From the cell containing the given text, extract its center point as (x, y) coordinate. 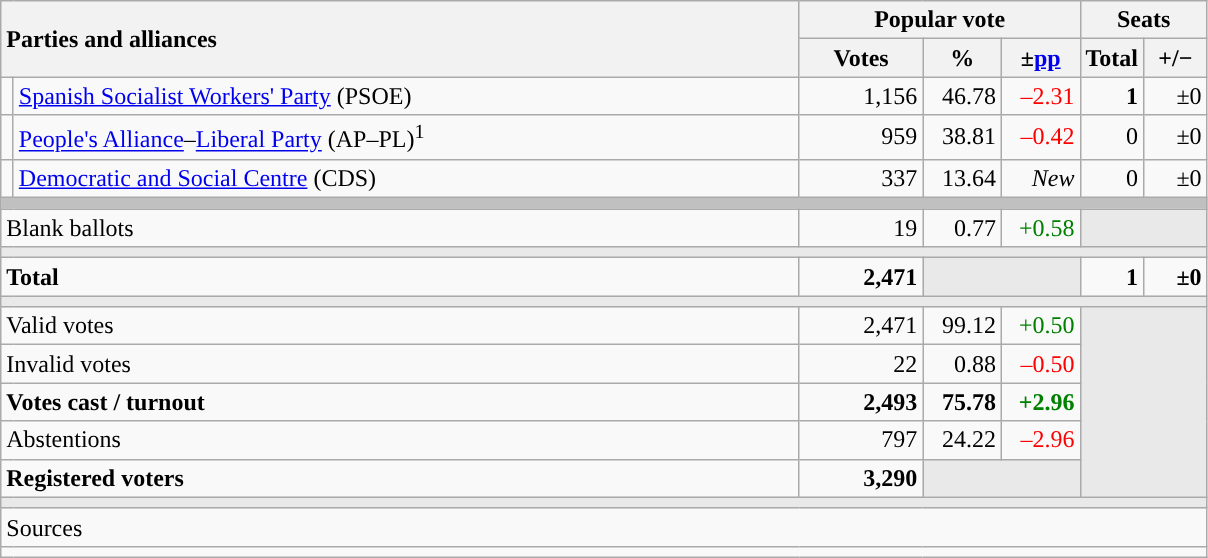
13.64 (962, 178)
Democratic and Social Centre (CDS) (406, 178)
Abstentions (400, 440)
+/− (1176, 58)
+2.96 (1040, 402)
–2.31 (1040, 96)
99.12 (962, 326)
±pp (1040, 58)
22 (861, 364)
797 (861, 440)
+0.58 (1040, 228)
959 (861, 138)
1,156 (861, 96)
–0.42 (1040, 138)
Invalid votes (400, 364)
% (962, 58)
75.78 (962, 402)
Registered voters (400, 478)
People's Alliance–Liberal Party (AP–PL)1 (406, 138)
Valid votes (400, 326)
0.77 (962, 228)
Blank ballots (400, 228)
Popular vote (940, 20)
–0.50 (1040, 364)
337 (861, 178)
Spanish Socialist Workers' Party (PSOE) (406, 96)
3,290 (861, 478)
+0.50 (1040, 326)
Votes cast / turnout (400, 402)
19 (861, 228)
Parties and alliances (400, 39)
Votes (861, 58)
New (1040, 178)
–2.96 (1040, 440)
Seats (1144, 20)
46.78 (962, 96)
38.81 (962, 138)
Sources (604, 527)
0.88 (962, 364)
24.22 (962, 440)
2,493 (861, 402)
